Return [X, Y] of the center of cell containing provided text 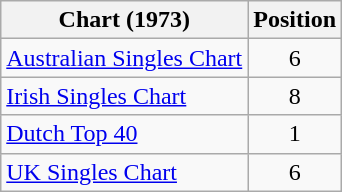
8 [295, 96]
Chart (1973) [124, 20]
Position [295, 20]
Dutch Top 40 [124, 134]
Irish Singles Chart [124, 96]
1 [295, 134]
UK Singles Chart [124, 172]
Australian Singles Chart [124, 58]
